Determine the [x, y] coordinate at the center of the cell enclosing the given text.  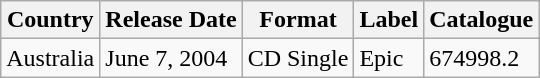
Epic [389, 58]
Format [298, 20]
Catalogue [482, 20]
June 7, 2004 [171, 58]
Australia [50, 58]
Label [389, 20]
Country [50, 20]
674998.2 [482, 58]
Release Date [171, 20]
CD Single [298, 58]
